Provide the (x, y) coordinate of the cell's center where the given text is located.  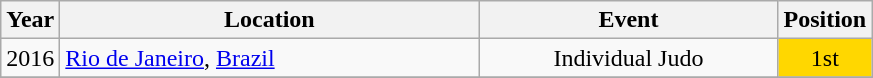
Year (30, 20)
Individual Judo (628, 58)
Rio de Janeiro, Brazil (270, 58)
2016 (30, 58)
Position (825, 20)
1st (825, 58)
Location (270, 20)
Event (628, 20)
